Find where the given text appears and provide that cell's center as (X, Y) coordinate. 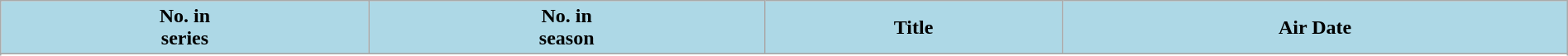
No. inseason (566, 28)
No. inseries (185, 28)
Title (913, 28)
Air Date (1315, 28)
